Pinpoint the cell where the given text exists, returning its (X, Y) midpoint coordinate. 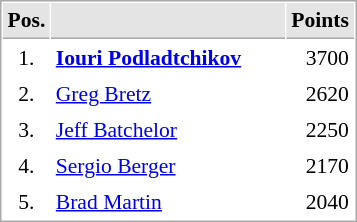
Pos. (26, 21)
Iouri Podladtchikov (168, 57)
5. (26, 201)
Sergio Berger (168, 165)
2620 (320, 93)
3. (26, 129)
2040 (320, 201)
Jeff Batchelor (168, 129)
Greg Bretz (168, 93)
Points (320, 21)
2250 (320, 129)
2170 (320, 165)
4. (26, 165)
2. (26, 93)
3700 (320, 57)
1. (26, 57)
Brad Martin (168, 201)
